Capture the cell that displays the provided text and extract its (x, y) central coordinate. 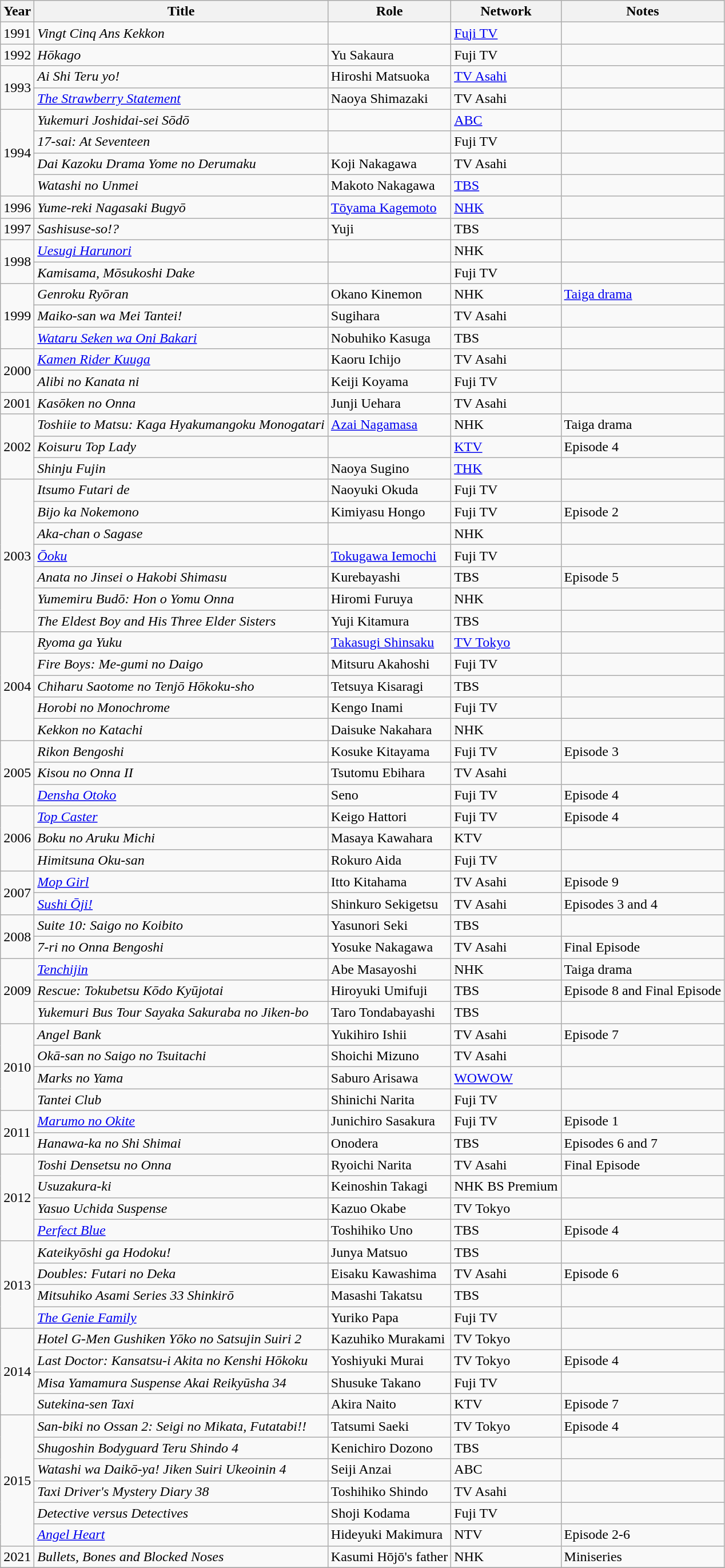
1997 (17, 229)
Chiharu Saotome no Tenjō Hōkoku-sho (181, 686)
Hiromi Furuya (389, 599)
2002 (17, 447)
Alibi no Kanata ni (181, 381)
Itsumo Futari de (181, 490)
1998 (17, 261)
Yuji (389, 229)
Taro Tondabayashi (389, 1013)
Kekkon no Katachi (181, 730)
Vingt Cinq Ans Kekkon (181, 33)
Himitsuna Oku-san (181, 860)
Keinoshin Takagi (389, 1187)
2000 (17, 371)
Year (17, 11)
Shugoshin Bodyguard Teru Shindo 4 (181, 1448)
Suite 10: Saigo no Koibito (181, 925)
Keiji Koyama (389, 381)
Yuji Kitamura (389, 620)
Sutekina-sen Taxi (181, 1404)
Kasōken no Onna (181, 403)
Episodes 6 and 7 (643, 1143)
Hideyuki Makimura (389, 1535)
Kaoru Ichijo (389, 360)
Yukemuri Joshidai-sei Sōdō (181, 120)
Misa Yamamura Suspense Akai Reikyūsha 34 (181, 1383)
Kazuhiko Murakami (389, 1339)
Onodera (389, 1143)
Bijo ka Nokemono (181, 512)
Masashi Takatsu (389, 1295)
Okā-san no Saigo no Tsuitachi (181, 1056)
Tetsuya Kisaragi (389, 686)
The Strawberry Statement (181, 98)
Saburo Arisawa (389, 1078)
Kasumi Hōjō's father (389, 1557)
Nobuhiko Kasuga (389, 338)
7-ri no Onna Bengoshi (181, 947)
THK (506, 468)
2021 (17, 1557)
Rokuro Aida (389, 860)
1996 (17, 207)
Kamen Rider Kuuga (181, 360)
Angel Heart (181, 1535)
Daisuke Nakahara (389, 730)
Junya Matsuo (389, 1252)
Yasuo Uchida Suspense (181, 1208)
Makoto Nakagawa (389, 185)
Tsutomu Ebihara (389, 773)
Kazuo Okabe (389, 1208)
2007 (17, 893)
Episode 2 (643, 512)
Yume-reki Nagasaki Bugyō (181, 207)
Mitsuru Akahoshi (389, 664)
Marumo no Okite (181, 1121)
Detective versus Detectives (181, 1513)
Tenchijin (181, 969)
Ōoku (181, 555)
1991 (17, 33)
1992 (17, 55)
2009 (17, 991)
Sashisuse-so!? (181, 229)
Taxi Driver's Mystery Diary 38 (181, 1491)
Uesugi Harunori (181, 250)
Watashi no Unmei (181, 185)
San-biki no Ossan 2: Seigi no Mikata, Futatabi!! (181, 1426)
Ryoichi Narita (389, 1165)
2004 (17, 686)
Naoya Sugino (389, 468)
Fire Boys: Me-gumi no Daigo (181, 664)
2003 (17, 555)
Aka-chan o Sagase (181, 534)
Rikon Bengoshi (181, 751)
Shoji Kodama (389, 1513)
Hiroyuki Umifuji (389, 991)
2012 (17, 1197)
Genroku Ryōran (181, 295)
2010 (17, 1067)
Yasunori Seki (389, 925)
Episode 1 (643, 1121)
Seno (389, 795)
2013 (17, 1284)
Kosuke Kitayama (389, 751)
Toshihiko Uno (389, 1230)
Kenichiro Dozono (389, 1448)
Hotel G-Men Gushiken Yōko no Satsujin Suiri 2 (181, 1339)
NTV (506, 1535)
Azai Nagamasa (389, 425)
Episode 9 (643, 882)
Network (506, 11)
Rescue: Tokubetsu Kōdo Kyūjotai (181, 991)
Tatsumi Saeki (389, 1426)
Horobi no Monochrome (181, 708)
Episode 3 (643, 751)
Koji Nakagawa (389, 164)
2014 (17, 1372)
Naoya Shimazaki (389, 98)
Koisuru Top Lady (181, 447)
WOWOW (506, 1078)
Yoshiyuki Murai (389, 1361)
Episode 8 and Final Episode (643, 991)
Shusuke Takano (389, 1383)
Akira Naito (389, 1404)
Shinkuro Sekigetsu (389, 904)
Notes (643, 11)
Mitsuhiko Asami Series 33 Shinkirō (181, 1295)
2011 (17, 1132)
Junichiro Sasakura (389, 1121)
Kateikyōshi ga Hodoku! (181, 1252)
Angel Bank (181, 1034)
Episode 5 (643, 577)
Toshiie to Matsu: Kaga Hyakumangoku Monogatari (181, 425)
Top Caster (181, 817)
Kurebayashi (389, 577)
Hiroshi Matsuoka (389, 77)
Mop Girl (181, 882)
Tokugawa Iemochi (389, 555)
Maiko-san wa Mei Tantei! (181, 316)
Yumemiru Budō: Hon o Yomu Onna (181, 599)
Bullets, Bones and Blocked Noses (181, 1557)
Yosuke Nakagawa (389, 947)
Watashi wa Daikō-ya! Jiken Suiri Ukeoinin 4 (181, 1470)
Sushi Ōji! (181, 904)
Kimiyasu Hongo (389, 512)
Densha Otoko (181, 795)
Doubles: Futari no Deka (181, 1273)
Yuriko Papa (389, 1317)
Miniseries (643, 1557)
Boku no Aruku Michi (181, 838)
Itto Kitahama (389, 882)
Usuzakura-ki (181, 1187)
Keigo Hattori (389, 817)
The Eldest Boy and His Three Elder Sisters (181, 620)
Kisou no Onna II (181, 773)
Eisaku Kawashima (389, 1273)
Episode 6 (643, 1273)
Hanawa-ka no Shi Shimai (181, 1143)
2006 (17, 838)
Title (181, 11)
NHK BS Premium (506, 1187)
2015 (17, 1481)
Junji Uehara (389, 403)
Toshihiko Shindo (389, 1491)
Ai Shi Teru yo! (181, 77)
Hōkago (181, 55)
Okano Kinemon (389, 295)
Shinju Fujin (181, 468)
Naoyuki Okuda (389, 490)
Seiji Anzai (389, 1470)
Last Doctor: Kansatsu-i Akita no Kenshi Hōkoku (181, 1361)
Kengo Inami (389, 708)
Perfect Blue (181, 1230)
Toshi Densetsu no Onna (181, 1165)
1994 (17, 153)
Shoichi Mizuno (389, 1056)
2001 (17, 403)
Anata no Jinsei o Hakobi Shimasu (181, 577)
Kamisama, Mōsukoshi Dake (181, 273)
Yukihiro Ishii (389, 1034)
Dai Kazoku Drama Yome no Derumaku (181, 164)
Role (389, 11)
Takasugi Shinsaku (389, 643)
17-sai: At Seventeen (181, 142)
Ryoma ga Yuku (181, 643)
Episodes 3 and 4 (643, 904)
1993 (17, 87)
Yu Sakaura (389, 55)
1999 (17, 316)
2008 (17, 936)
Marks no Yama (181, 1078)
Tantei Club (181, 1100)
Episode 2-6 (643, 1535)
2005 (17, 773)
Abe Masayoshi (389, 969)
Sugihara (389, 316)
Shinichi Narita (389, 1100)
Wataru Seken wa Oni Bakari (181, 338)
The Genie Family (181, 1317)
Masaya Kawahara (389, 838)
Yukemuri Bus Tour Sayaka Sakuraba no Jiken-bo (181, 1013)
Tōyama Kagemoto (389, 207)
